Return [x, y] of the center of cell containing provided text 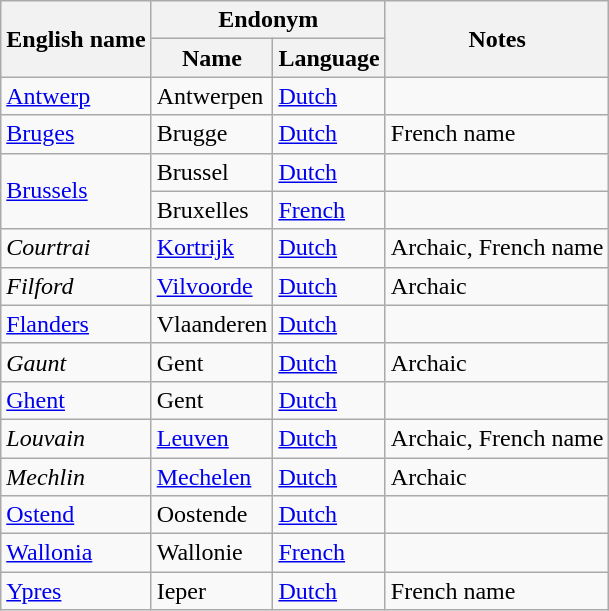
Brussel [212, 172]
Leuven [212, 438]
Louvain [76, 438]
Gaunt [76, 362]
Wallonia [76, 553]
Flanders [76, 324]
Vilvoorde [212, 286]
Ghent [76, 400]
Oostende [212, 515]
Wallonie [212, 553]
Mechlin [76, 477]
Name [212, 58]
Kortrijk [212, 248]
English name [76, 39]
Mechelen [212, 477]
Ieper [212, 591]
Ypres [76, 591]
Ostend [76, 515]
Filford [76, 286]
Brugge [212, 134]
Bruges [76, 134]
Antwerpen [212, 96]
Courtrai [76, 248]
Language [329, 58]
Brussels [76, 191]
Endonym [268, 20]
Notes [497, 39]
Antwerp [76, 96]
Bruxelles [212, 210]
Vlaanderen [212, 324]
